Provide the [X, Y] coordinate of the cell's center where the given text is located.  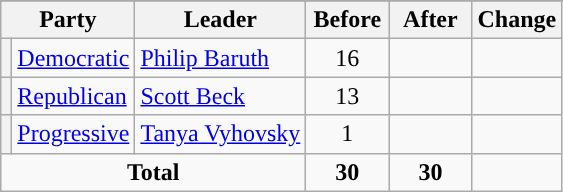
Party [68, 20]
Total [154, 172]
Democratic [74, 58]
Before [348, 20]
Tanya Vyhovsky [220, 134]
Republican [74, 96]
Leader [220, 20]
Scott Beck [220, 96]
Progressive [74, 134]
Change [517, 20]
Philip Baruth [220, 58]
16 [348, 58]
1 [348, 134]
13 [348, 96]
After [430, 20]
